Scan for the cell matching the given text and deliver its [X, Y] coordinate at center. 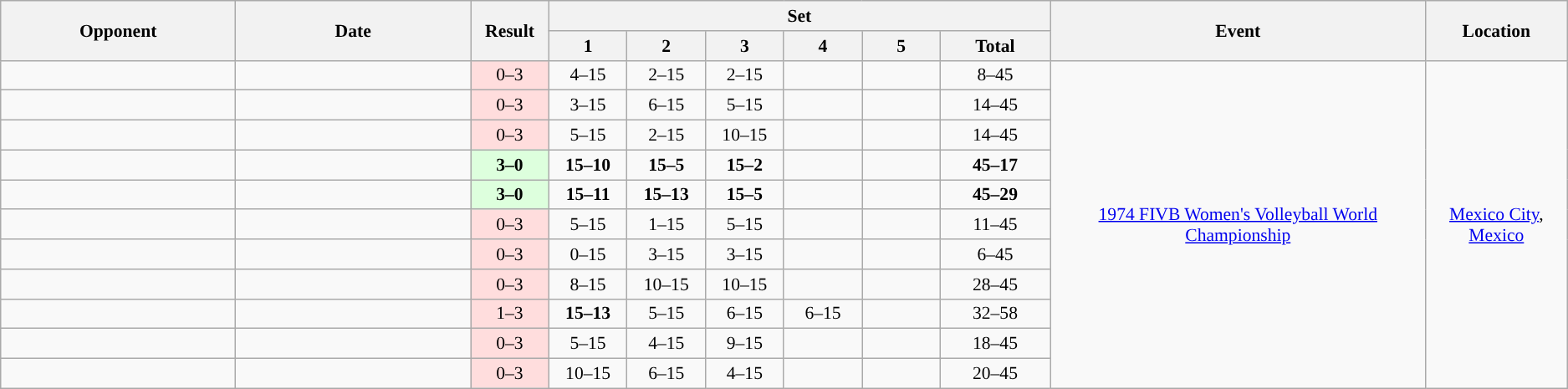
8–45 [995, 75]
45–29 [995, 195]
4 [823, 46]
Opponent [119, 30]
1–15 [667, 225]
Set [799, 16]
15–11 [588, 195]
0–15 [588, 254]
28–45 [995, 284]
18–45 [995, 344]
9–15 [745, 344]
2 [667, 46]
6–45 [995, 254]
1974 FIVB Women's Volleyball World Championship [1239, 224]
Event [1239, 30]
1 [588, 46]
1–3 [510, 314]
Result [510, 30]
15–2 [745, 165]
20–45 [995, 374]
Date [353, 30]
15–10 [588, 165]
11–45 [995, 225]
3 [745, 46]
Location [1497, 30]
8–15 [588, 284]
Total [995, 46]
5 [901, 46]
45–17 [995, 165]
Mexico City, Mexico [1497, 224]
32–58 [995, 314]
